Output the [x, y] coordinate of the center of the cell containing the given text.  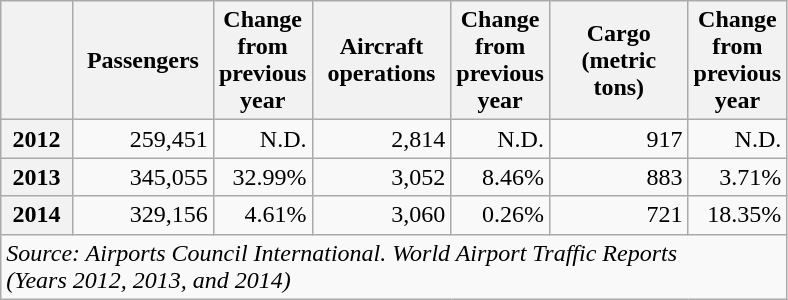
32.99% [262, 177]
883 [618, 177]
18.35% [738, 215]
4.61% [262, 215]
Aircraft operations [382, 60]
3,060 [382, 215]
917 [618, 139]
2013 [37, 177]
721 [618, 215]
3,052 [382, 177]
0.26% [500, 215]
2012 [37, 139]
Cargo(metric tons) [618, 60]
Source: Airports Council International. World Airport Traffic Reports(Years 2012, 2013, and 2014) [394, 266]
8.46% [500, 177]
345,055 [142, 177]
Passengers [142, 60]
2014 [37, 215]
2,814 [382, 139]
329,156 [142, 215]
3.71% [738, 177]
259,451 [142, 139]
